Identify which cell holds the provided text, then report its (x, y) central coordinate. 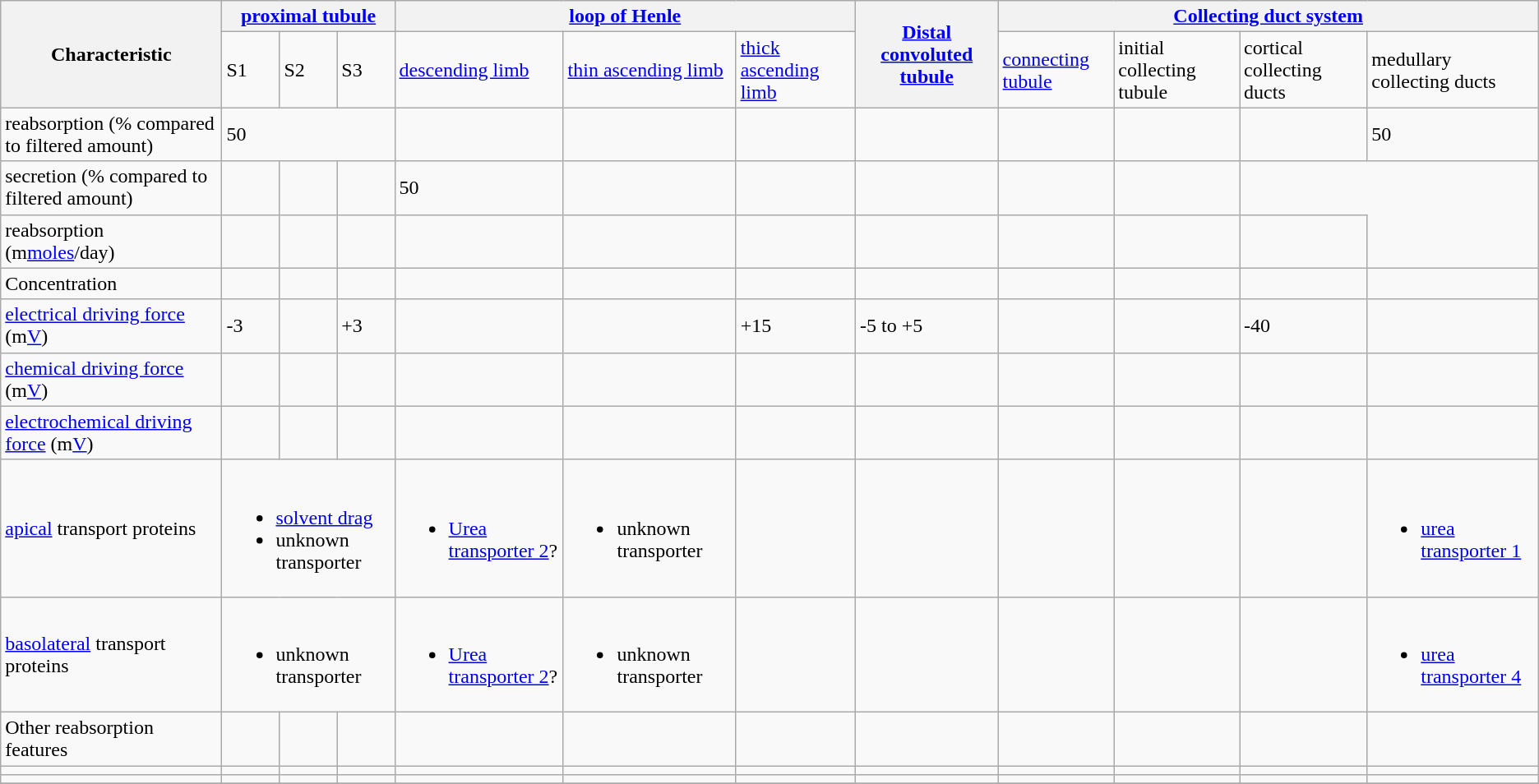
reabsorption (mmoles/day) (112, 242)
secretion (% compared to filtered amount) (112, 187)
proximal tubule (308, 16)
Collecting duct system (1268, 16)
thick ascending limb (796, 70)
reabsorption (% compared to filtered amount) (112, 135)
cortical collecting ducts (1304, 70)
urea transporter 1 (1453, 528)
medullary collecting ducts (1453, 70)
-5 to +5 (927, 325)
loop of Henle (625, 16)
Characteristic (112, 54)
S1 (251, 70)
connecting tubule (1056, 70)
thin ascending limb (649, 70)
solvent dragunknown transporter (308, 528)
+3 (366, 325)
Concentration (112, 284)
chemical driving force (mV) (112, 380)
+15 (796, 325)
electrochemical driving force (mV) (112, 432)
basolateral transport proteins (112, 654)
urea transporter 4 (1453, 654)
-3 (251, 325)
descending limb (478, 70)
S2 (308, 70)
-40 (1304, 325)
apical transport proteins (112, 528)
S3 (366, 70)
Other reabsorption features (112, 738)
Distal convoluted tubule (927, 54)
initial collecting tubule (1177, 70)
electrical driving force (mV) (112, 325)
